Search for the cell housing the specified text and yield its [x, y] center coordinate. 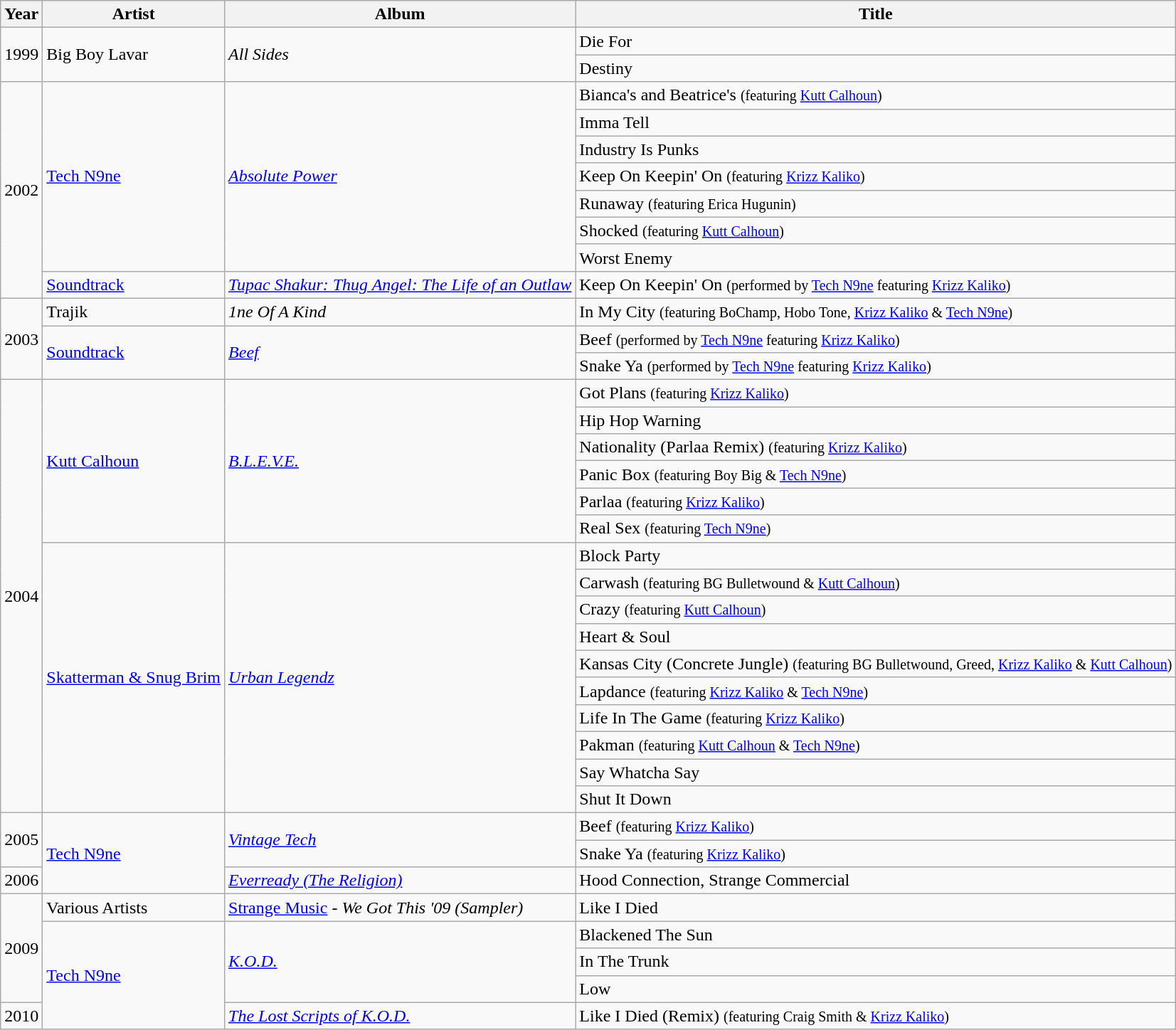
Hood Connection, Strange Commercial [876, 881]
Low [876, 989]
Keep On Keepin' On (featuring Krizz Kaliko) [876, 176]
1ne Of A Kind [400, 312]
2010 [21, 1016]
Destiny [876, 68]
Beef [400, 353]
Tupac Shakur: Thug Angel: The Life of an Outlaw [400, 285]
Carwash (featuring BG Bulletwound & Kutt Calhoun) [876, 583]
Bianca's and Beatrice's (featuring Kutt Calhoun) [876, 95]
Vintage Tech [400, 840]
Snake Ya (performed by Tech N9ne featuring Krizz Kaliko) [876, 366]
Kansas City (Concrete Jungle) (featuring BG Bulletwound, Greed, Krizz Kaliko & Kutt Calhoun) [876, 664]
2004 [21, 596]
Life In The Game (featuring Krizz Kaliko) [876, 718]
Real Sex (featuring Tech N9ne) [876, 529]
Like I Died [876, 908]
Got Plans (featuring Krizz Kaliko) [876, 393]
2003 [21, 339]
Trajik [134, 312]
Artist [134, 14]
All Sides [400, 55]
Heart & Soul [876, 637]
Title [876, 14]
Keep On Keepin' On (performed by Tech N9ne featuring Krizz Kaliko) [876, 285]
Panic Box (featuring Boy Big & Tech N9ne) [876, 474]
Say Whatcha Say [876, 772]
Album [400, 14]
Everready (The Religion) [400, 881]
The Lost Scripts of K.O.D. [400, 1016]
Block Party [876, 556]
Hip Hop Warning [876, 420]
Blackened The Sun [876, 935]
Strange Music - We Got This '09 (Sampler) [400, 908]
2006 [21, 881]
Urban Legendz [400, 677]
Nationality (Parlaa Remix) (featuring Krizz Kaliko) [876, 447]
1999 [21, 55]
Shut It Down [876, 800]
Various Artists [134, 908]
Worst Enemy [876, 257]
Die For [876, 41]
Pakman (featuring Kutt Calhoun & Tech N9ne) [876, 745]
In My City (featuring BoChamp, Hobo Tone, Krizz Kaliko & Tech N9ne) [876, 312]
Skatterman & Snug Brim [134, 677]
Snake Ya (featuring Krizz Kaliko) [876, 854]
Imma Tell [876, 122]
2002 [21, 190]
Beef (performed by Tech N9ne featuring Krizz Kaliko) [876, 339]
Year [21, 14]
Runaway (featuring Erica Hugunin) [876, 203]
Industry Is Punks [876, 149]
Shocked (featuring Kutt Calhoun) [876, 230]
2005 [21, 840]
Kutt Calhoun [134, 461]
Like I Died (Remix) (featuring Craig Smith & Krizz Kaliko) [876, 1016]
In The Trunk [876, 962]
2009 [21, 948]
B.L.E.V.E. [400, 461]
Lapdance (featuring Krizz Kaliko & Tech N9ne) [876, 691]
Parlaa (featuring Krizz Kaliko) [876, 501]
Absolute Power [400, 176]
K.O.D. [400, 962]
Big Boy Lavar [134, 55]
Beef (featuring Krizz Kaliko) [876, 827]
Crazy (featuring Kutt Calhoun) [876, 610]
